Capture the cell that displays the provided text and extract its [x, y] central coordinate. 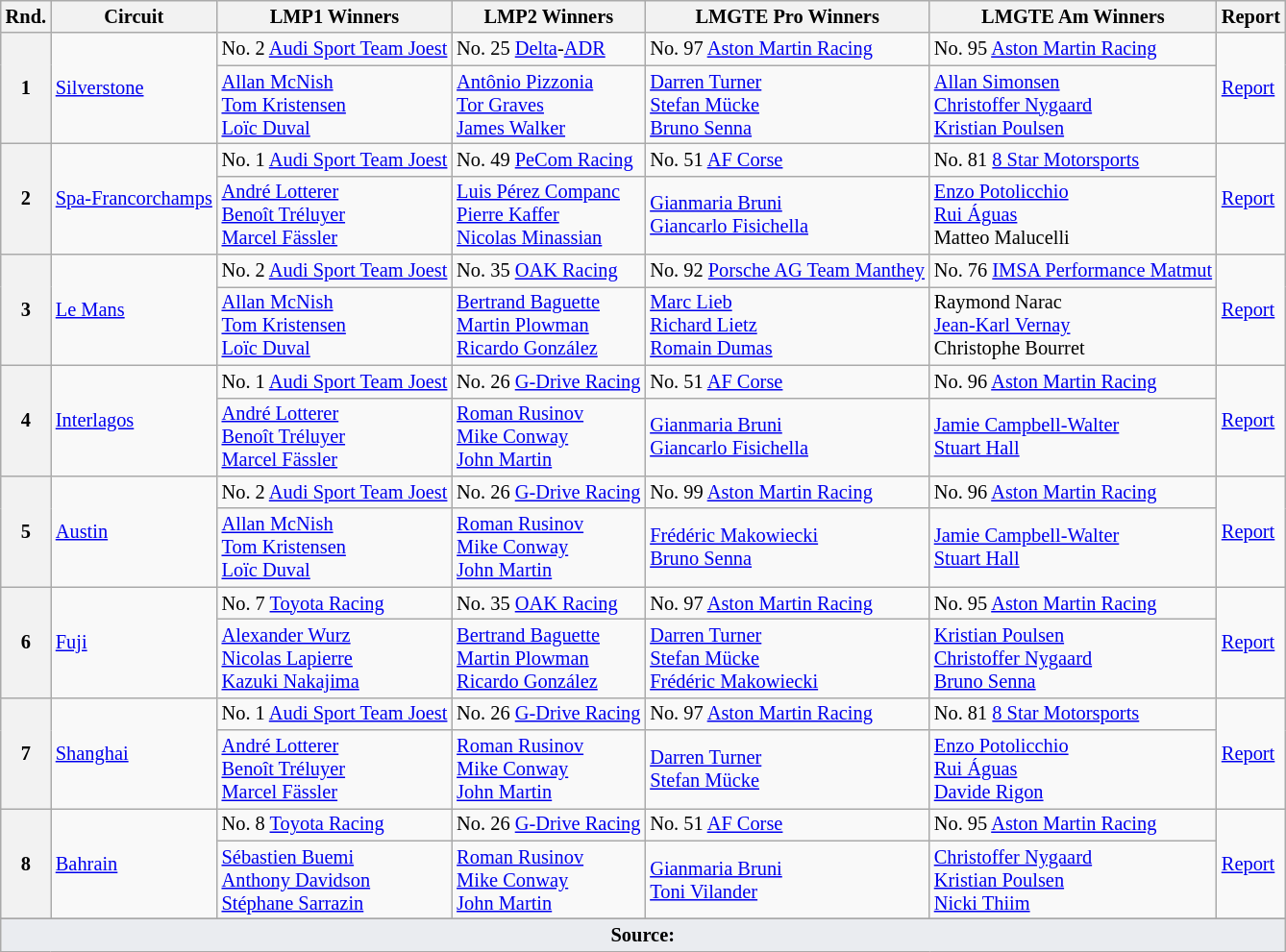
Frédéric Makowiecki Bruno Senna [787, 548]
LMGTE Am Winners [1073, 16]
No. 92 Porsche AG Team Manthey [787, 271]
Luis Pérez Companc Pierre Kaffer Nicolas Minassian [548, 215]
No. 99 Aston Martin Racing [787, 492]
Rnd. [26, 16]
LMGTE Pro Winners [787, 16]
Source: [643, 935]
Antônio Pizzonia Tor Graves James Walker [548, 105]
LMP2 Winners [548, 16]
Enzo Potolicchio Rui Águas Davide Rigon [1073, 769]
Shanghai [135, 753]
Alexander Wurz Nicolas Lapierre Kazuki Nakajima [334, 658]
Silverstone [135, 88]
Fuji [135, 642]
3 [26, 309]
Circuit [135, 16]
No. 76 IMSA Performance Matmut [1073, 271]
No. 25 Delta-ADR [548, 49]
Kristian Poulsen Christoffer Nygaard Bruno Senna [1073, 658]
Darren Turner Stefan Mücke Frédéric Makowiecki [787, 658]
8 [26, 863]
No. 8 Toyota Racing [334, 824]
5 [26, 530]
No. 49 PeCom Racing [548, 159]
1 [26, 88]
Darren Turner Stefan Mücke Bruno Senna [787, 105]
Bahrain [135, 863]
Christoffer Nygaard Kristian Poulsen Nicki Thiim [1073, 880]
Austin [135, 530]
2 [26, 198]
No. 7 Toyota Racing [334, 603]
Interlagos [135, 421]
Sébastien Buemi Anthony Davidson Stéphane Sarrazin [334, 880]
Gianmaria Bruni Toni Vilander [787, 880]
4 [26, 421]
Marc Lieb Richard Lietz Romain Dumas [787, 326]
7 [26, 753]
LMP1 Winners [334, 16]
Enzo Potolicchio Rui Águas Matteo Malucelli [1073, 215]
6 [26, 642]
Darren Turner Stefan Mücke [787, 769]
Spa-Francorchamps [135, 198]
Allan Simonsen Christoffer Nygaard Kristian Poulsen [1073, 105]
Raymond Narac Jean-Karl Vernay Christophe Bourret [1073, 326]
Le Mans [135, 309]
